Detect which cell encompasses the target text, then output its [X, Y] center coordinate. 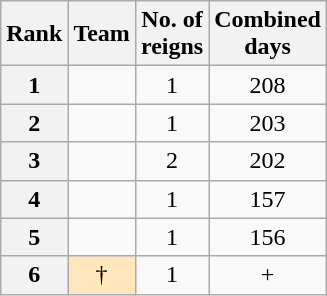
† [102, 275]
203 [268, 123]
Combineddays [268, 34]
Rank [34, 34]
156 [268, 237]
202 [268, 161]
Team [102, 34]
+ [268, 275]
3 [34, 161]
208 [268, 85]
4 [34, 199]
5 [34, 237]
No. ofreigns [172, 34]
157 [268, 199]
6 [34, 275]
